Identify which cell holds the provided text, then report its [X, Y] central coordinate. 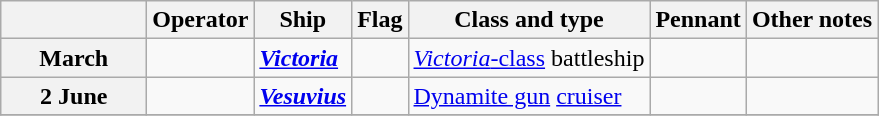
Flag [380, 20]
Pennant [698, 20]
Operator [200, 20]
Other notes [812, 20]
Dynamite gun cruiser [529, 96]
Vesuvius [303, 96]
Victoria [303, 58]
March [74, 58]
Class and type [529, 20]
Victoria-class battleship [529, 58]
Ship [303, 20]
2 June [74, 96]
